Scan for the cell matching the given text and deliver its [x, y] coordinate at center. 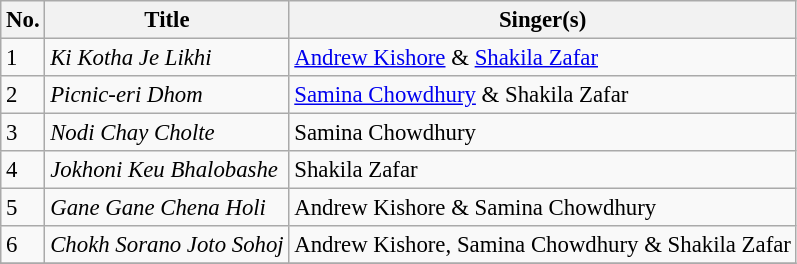
Shakila Zafar [542, 170]
5 [23, 208]
Andrew Kishore, Samina Chowdhury & Shakila Zafar [542, 245]
4 [23, 170]
Andrew Kishore & Shakila Zafar [542, 58]
Singer(s) [542, 20]
Chokh Sorano Joto Sohoj [167, 245]
1 [23, 58]
3 [23, 133]
Andrew Kishore & Samina Chowdhury [542, 208]
Ki Kotha Je Likhi [167, 58]
Title [167, 20]
Gane Gane Chena Holi [167, 208]
Nodi Chay Cholte [167, 133]
Jokhoni Keu Bhalobashe [167, 170]
No. [23, 20]
Picnic-eri Dhom [167, 95]
6 [23, 245]
Samina Chowdhury & Shakila Zafar [542, 95]
2 [23, 95]
Samina Chowdhury [542, 133]
